Pinpoint the cell where the given text exists, returning its [X, Y] midpoint coordinate. 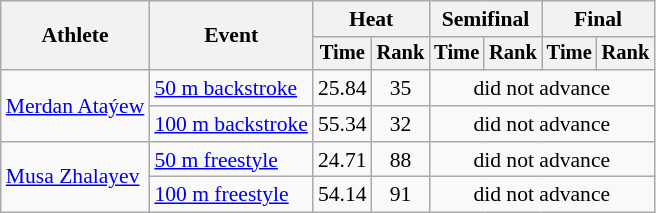
54.14 [342, 195]
Athlete [76, 36]
Semifinal [485, 19]
Event [231, 36]
Final [598, 19]
88 [401, 160]
25.84 [342, 88]
100 m freestyle [231, 195]
50 m freestyle [231, 160]
91 [401, 195]
Musa Zhalayev [76, 178]
55.34 [342, 124]
50 m backstroke [231, 88]
35 [401, 88]
32 [401, 124]
Heat [371, 19]
Merdan Ataýew [76, 106]
24.71 [342, 160]
100 m backstroke [231, 124]
